Detect which cell encompasses the target text, then output its (X, Y) center coordinate. 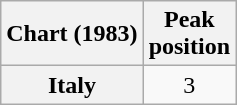
Chart (1983) (72, 34)
Italy (72, 85)
3 (189, 85)
Peakposition (189, 34)
